Extract the (X, Y) coordinate from the center of the cell holding the provided text.  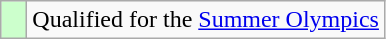
Qualified for the Summer Olympics (206, 20)
